Find where the given text appears and provide that cell's center as [x, y] coordinate. 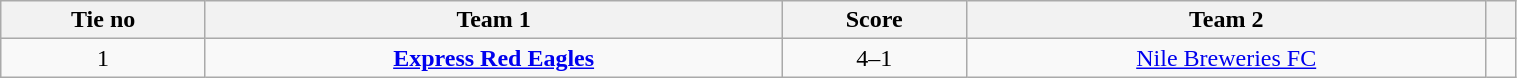
Team 2 [1226, 20]
Tie no [104, 20]
Score [874, 20]
Nile Breweries FC [1226, 58]
4–1 [874, 58]
1 [104, 58]
Express Red Eagles [493, 58]
Team 1 [493, 20]
